Detect which cell encompasses the target text, then output its [x, y] center coordinate. 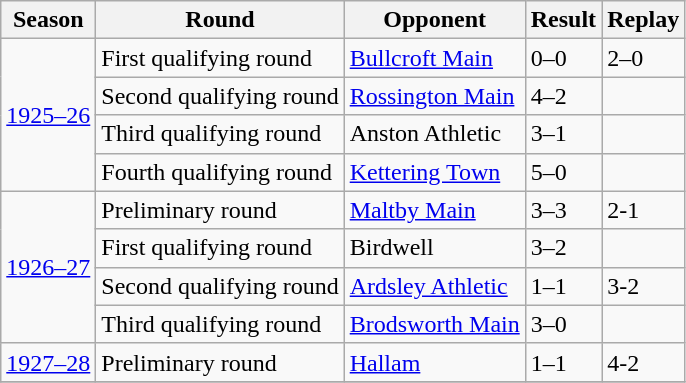
2–0 [644, 58]
Hallam [434, 362]
Replay [644, 20]
3–1 [563, 134]
Brodsworth Main [434, 324]
0–0 [563, 58]
Birdwell [434, 248]
3–3 [563, 210]
Opponent [434, 20]
Rossington Main [434, 96]
Result [563, 20]
1925–26 [48, 115]
Ardsley Athletic [434, 286]
3-2 [644, 286]
4-2 [644, 362]
3–2 [563, 248]
Fourth qualifying round [220, 172]
1926–27 [48, 267]
Season [48, 20]
Round [220, 20]
5–0 [563, 172]
4–2 [563, 96]
Anston Athletic [434, 134]
1927–28 [48, 362]
Kettering Town [434, 172]
3–0 [563, 324]
Maltby Main [434, 210]
Bullcroft Main [434, 58]
2-1 [644, 210]
